For the text-containing cell, return its midpoint in (X, Y) coordinate format. 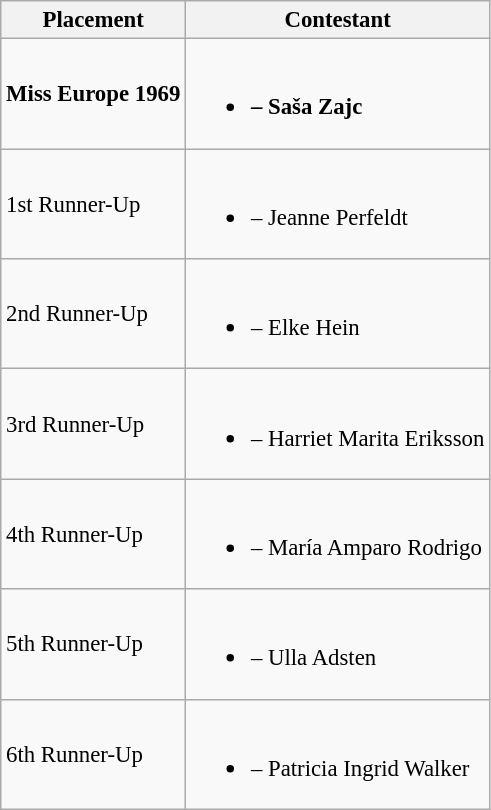
Placement (94, 20)
Miss Europe 1969 (94, 94)
5th Runner-Up (94, 644)
– Harriet Marita Eriksson (338, 424)
– Patricia Ingrid Walker (338, 754)
– Jeanne Perfeldt (338, 204)
– María Amparo Rodrigo (338, 534)
– Saša Zajc (338, 94)
– Ulla Adsten (338, 644)
– Elke Hein (338, 314)
2nd Runner-Up (94, 314)
3rd Runner-Up (94, 424)
Contestant (338, 20)
6th Runner-Up (94, 754)
1st Runner-Up (94, 204)
4th Runner-Up (94, 534)
